Provide the [X, Y] coordinate of the cell's center where the given text is located.  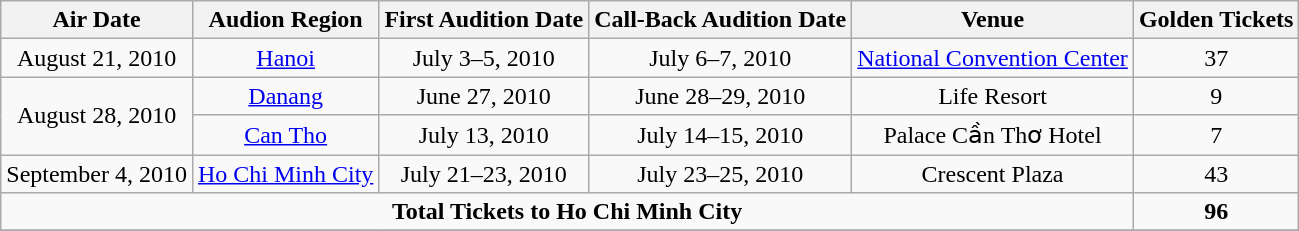
96 [1216, 212]
Air Date [97, 20]
Crescent Plaza [993, 173]
Total Tickets to Ho Chi Minh City [568, 212]
7 [1216, 135]
August 21, 2010 [97, 58]
Hanoi [285, 58]
43 [1216, 173]
September 4, 2010 [97, 173]
July 21–23, 2010 [484, 173]
National Convention Center [993, 58]
Venue [993, 20]
Danang [285, 96]
July 3–5, 2010 [484, 58]
Can Tho [285, 135]
July 13, 2010 [484, 135]
9 [1216, 96]
Palace Cần Thơ Hotel [993, 135]
July 6–7, 2010 [720, 58]
Golden Tickets [1216, 20]
37 [1216, 58]
July 23–25, 2010 [720, 173]
August 28, 2010 [97, 116]
June 28–29, 2010 [720, 96]
June 27, 2010 [484, 96]
First Audition Date [484, 20]
Life Resort [993, 96]
July 14–15, 2010 [720, 135]
Ho Chi Minh City [285, 173]
Audion Region [285, 20]
Call-Back Audition Date [720, 20]
